Scan for the cell matching the given text and deliver its (X, Y) coordinate at center. 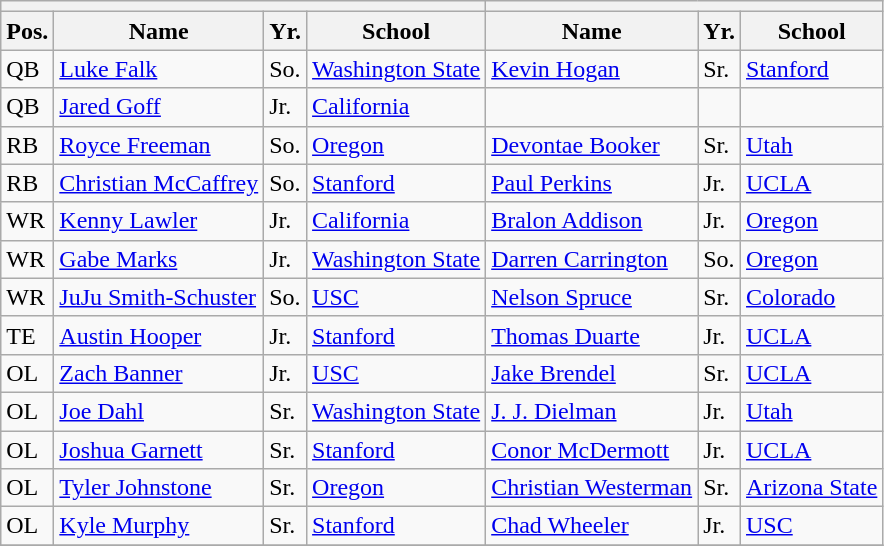
Kyle Murphy (159, 526)
Thomas Duarte (592, 335)
Luke Falk (159, 69)
Jared Goff (159, 107)
Tyler Johnstone (159, 488)
Chad Wheeler (592, 526)
Nelson Spruce (592, 297)
Devontae Booker (592, 145)
Kevin Hogan (592, 69)
TE (28, 335)
Jake Brendel (592, 373)
Royce Freeman (159, 145)
Paul Perkins (592, 183)
Kenny Lawler (159, 221)
Bralon Addison (592, 221)
Joshua Garnett (159, 449)
J. J. Dielman (592, 411)
Joe Dahl (159, 411)
Darren Carrington (592, 259)
Christian Westerman (592, 488)
Christian McCaffrey (159, 183)
Pos. (28, 31)
Colorado (812, 297)
Zach Banner (159, 373)
Gabe Marks (159, 259)
JuJu Smith-Schuster (159, 297)
Arizona State (812, 488)
Conor McDermott (592, 449)
Austin Hooper (159, 335)
